Scan for the cell matching the given text and deliver its (X, Y) coordinate at center. 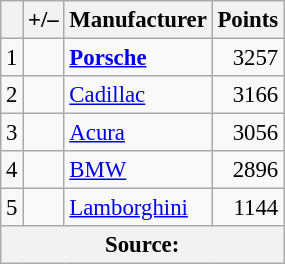
BMW (138, 170)
Acura (138, 133)
Lamborghini (138, 208)
3 (12, 133)
Manufacturer (138, 20)
1144 (248, 208)
Porsche (138, 58)
1 (12, 58)
Points (248, 20)
2 (12, 95)
4 (12, 170)
2896 (248, 170)
Cadillac (138, 95)
Source: (142, 245)
+/– (44, 20)
3166 (248, 95)
5 (12, 208)
3257 (248, 58)
3056 (248, 133)
